Return the (x, y) coordinate for the center point of the cell that contains the specified text.  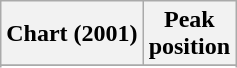
Chart (2001) (72, 34)
Peak position (189, 34)
